Search for the cell housing the specified text and yield its [X, Y] center coordinate. 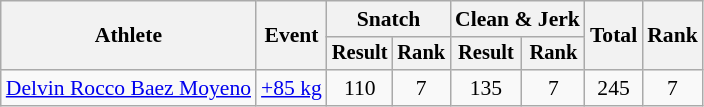
Event [292, 36]
135 [486, 88]
+85 kg [292, 88]
Delvin Rocco Baez Moyeno [128, 88]
Athlete [128, 36]
110 [360, 88]
Snatch [388, 19]
Clean & Jerk [518, 19]
Total [614, 36]
245 [614, 88]
